Identify which cell holds the provided text, then report its [x, y] central coordinate. 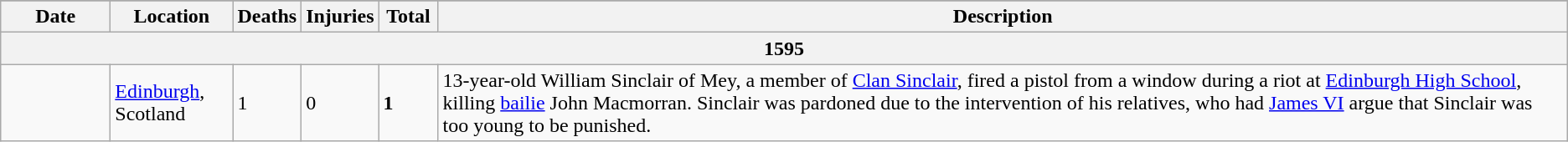
Deaths [267, 17]
Injuries [340, 17]
Edinburgh, Scotland [172, 103]
Description [1003, 17]
Total [409, 17]
Date [55, 17]
1595 [784, 48]
0 [340, 103]
Location [172, 17]
